Find where the given text appears and provide that cell's center as [x, y] coordinate. 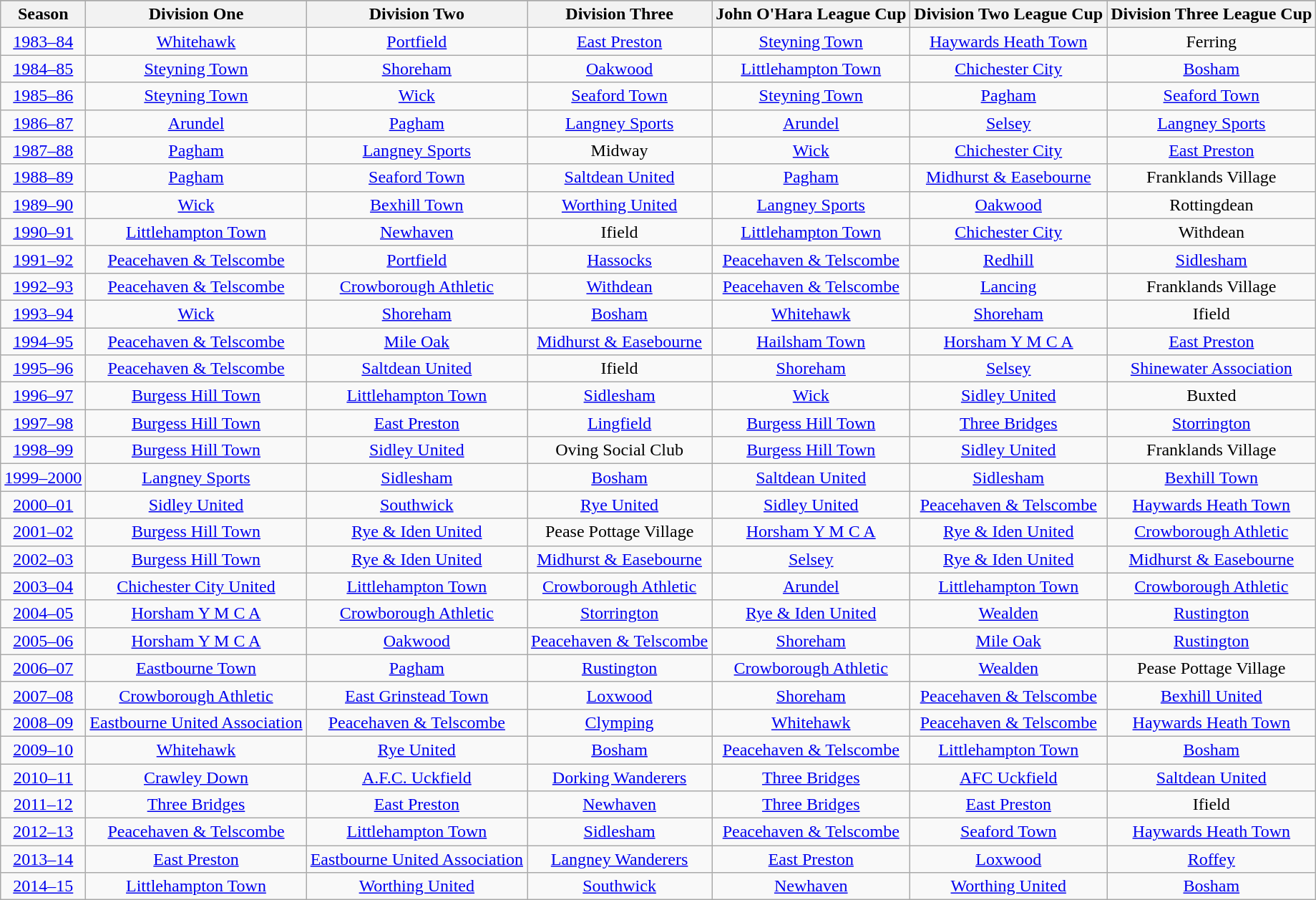
1997–98 [43, 423]
East Grinstead Town [416, 695]
1992–93 [43, 286]
1987–88 [43, 150]
Shinewater Association [1212, 369]
1995–96 [43, 369]
Clymping [619, 722]
Langney Wanderers [619, 859]
1988–89 [43, 178]
2002–03 [43, 559]
Rottingdean [1212, 205]
2009–10 [43, 750]
Division Two League Cup [1009, 14]
1989–90 [43, 205]
1998–99 [43, 450]
2010–11 [43, 777]
1994–95 [43, 342]
2011–12 [43, 805]
Oving Social Club [619, 450]
2000–01 [43, 505]
Division One [196, 14]
Division Three League Cup [1212, 14]
Division Two [416, 14]
2014–15 [43, 886]
1991–92 [43, 259]
1983–84 [43, 42]
Lancing [1009, 286]
2005–06 [43, 641]
Midway [619, 150]
1999–2000 [43, 478]
2006–07 [43, 668]
1996–97 [43, 396]
Hailsham Town [811, 342]
1986–87 [43, 123]
1990–91 [43, 232]
1993–94 [43, 314]
Hassocks [619, 259]
2008–09 [43, 722]
1984–85 [43, 69]
Bexhill United [1212, 695]
Dorking Wanderers [619, 777]
Roffey [1212, 859]
1985–86 [43, 96]
Buxted [1212, 396]
Lingfield [619, 423]
2012–13 [43, 832]
2013–14 [43, 859]
2007–08 [43, 695]
Chichester City United [196, 586]
2004–05 [43, 614]
Division Three [619, 14]
A.F.C. Uckfield [416, 777]
2003–04 [43, 586]
Season [43, 14]
Ferring [1212, 42]
John O'Hara League Cup [811, 14]
Crawley Down [196, 777]
2001–02 [43, 532]
AFC Uckfield [1009, 777]
Eastbourne Town [196, 668]
Redhill [1009, 259]
